Scan for the cell matching the given text and deliver its (X, Y) coordinate at center. 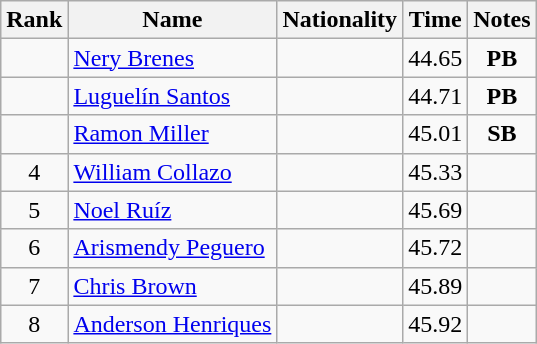
44.71 (436, 96)
44.65 (436, 58)
45.33 (436, 172)
5 (34, 210)
8 (34, 324)
Nationality (340, 20)
45.89 (436, 286)
Name (172, 20)
45.92 (436, 324)
4 (34, 172)
Notes (502, 20)
Ramon Miller (172, 134)
7 (34, 286)
6 (34, 248)
Arismendy Peguero (172, 248)
Noel Ruíz (172, 210)
William Collazo (172, 172)
Luguelín Santos (172, 96)
SB (502, 134)
45.01 (436, 134)
Chris Brown (172, 286)
Time (436, 20)
Rank (34, 20)
45.72 (436, 248)
Nery Brenes (172, 58)
45.69 (436, 210)
Anderson Henriques (172, 324)
